Find where the given text appears and provide that cell's center as [X, Y] coordinate. 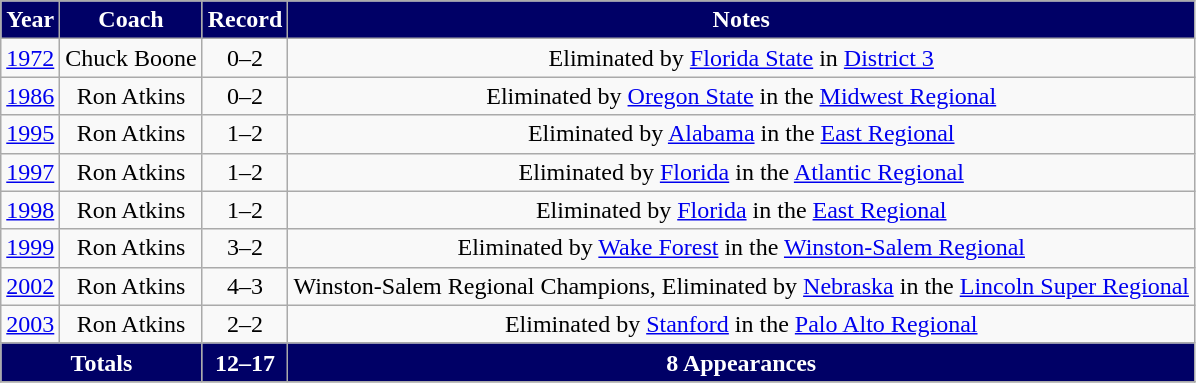
8 Appearances [742, 362]
1995 [30, 134]
1999 [30, 248]
1997 [30, 172]
2–2 [245, 324]
Totals [102, 362]
Coach [131, 20]
1972 [30, 58]
Eliminated by Florida State in District 3 [742, 58]
Winston-Salem Regional Champions, Eliminated by Nebraska in the Lincoln Super Regional [742, 286]
Notes [742, 20]
Eliminated by Florida in the Atlantic Regional [742, 172]
2002 [30, 286]
Year [30, 20]
Chuck Boone [131, 58]
3–2 [245, 248]
Eliminated by Alabama in the East Regional [742, 134]
Eliminated by Wake Forest in the Winston-Salem Regional [742, 248]
Eliminated by Oregon State in the Midwest Regional [742, 96]
4–3 [245, 286]
1986 [30, 96]
Eliminated by Stanford in the Palo Alto Regional [742, 324]
Record [245, 20]
2003 [30, 324]
12–17 [245, 362]
1998 [30, 210]
Eliminated by Florida in the East Regional [742, 210]
